Return (x, y) of the center of cell containing provided text 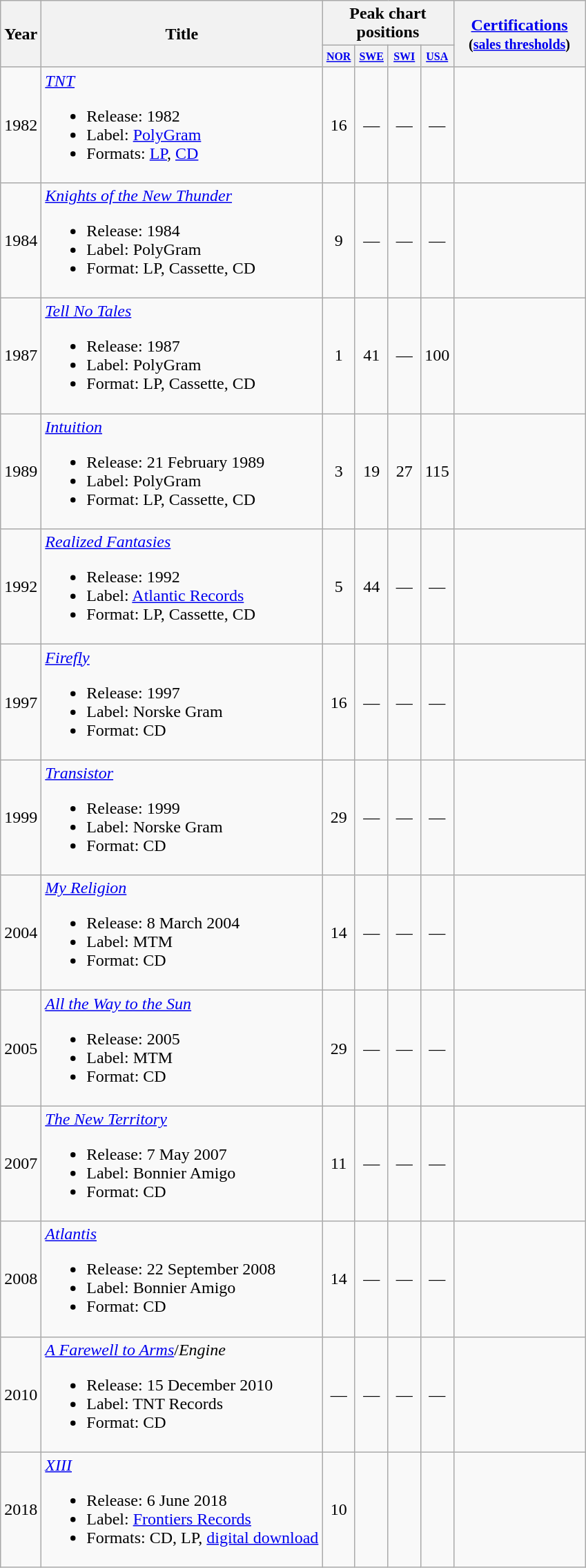
41 (371, 356)
AtlantisRelease: 22 September 2008Label: Bonnier AmigoFormat: CD (182, 1279)
44 (371, 587)
1984 (21, 240)
2007 (21, 1163)
SWE (371, 57)
FireflyRelease: 1997Label: Norske GramFormat: CD (182, 702)
115 (437, 471)
The New TerritoryRelease: 7 May 2007Label: Bonnier AmigoFormat: CD (182, 1163)
Realized FantasiesRelease: 1992Label: Atlantic RecordsFormat: LP, Cassette, CD (182, 587)
2010 (21, 1394)
Year (21, 35)
Knights of the New ThunderRelease: 1984Label: PolyGramFormat: LP, Cassette, CD (182, 240)
NOR (339, 57)
1992 (21, 587)
IntuitionRelease: 21 February 1989Label: PolyGramFormat: LP, Cassette, CD (182, 471)
USA (437, 57)
SWI (404, 57)
100 (437, 356)
1997 (21, 702)
1999 (21, 818)
Tell No TalesRelease: 1987Label: PolyGramFormat: LP, Cassette, CD (182, 356)
11 (339, 1163)
1 (339, 356)
5 (339, 587)
2004 (21, 933)
1989 (21, 471)
1987 (21, 356)
3 (339, 471)
XIIIRelease: 6 June 2018Label: Frontiers RecordsFormats: CD, LP, digital download (182, 1510)
2008 (21, 1279)
Title (182, 35)
All the Way to the SunRelease: 2005Label: MTMFormat: CD (182, 1049)
19 (371, 471)
2018 (21, 1510)
27 (404, 471)
A Farewell to Arms/EngineRelease: 15 December 2010Label: TNT RecordsFormat: CD (182, 1394)
My ReligionRelease: 8 March 2004Label: MTMFormat: CD (182, 933)
Peak chart positions (388, 23)
TNTRelease: 1982Label: PolyGramFormats: LP, CD (182, 124)
10 (339, 1510)
9 (339, 240)
TransistorRelease: 1999Label: Norske GramFormat: CD (182, 818)
1982 (21, 124)
Certifications(sales thresholds) (519, 35)
2005 (21, 1049)
